Extract the [X, Y] coordinate from the center of the cell holding the provided text.  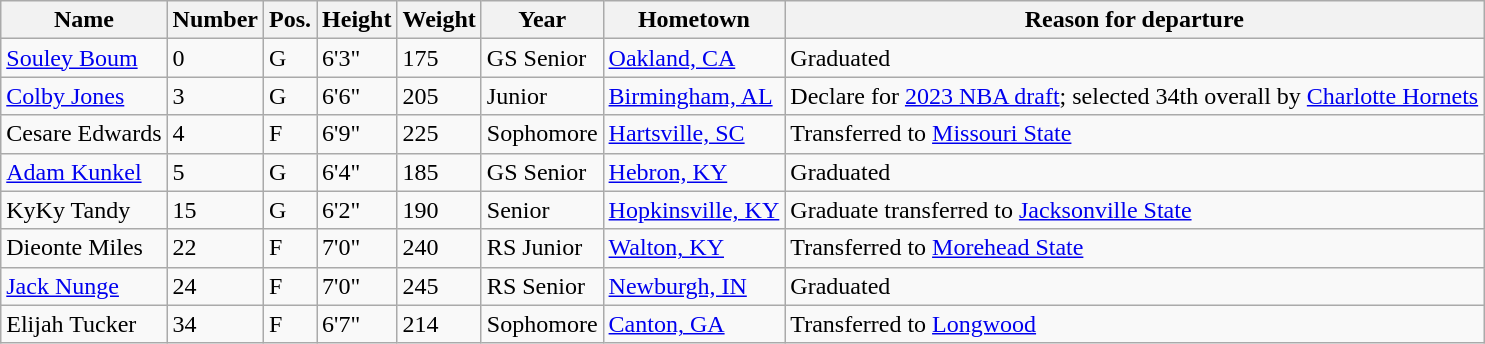
34 [215, 324]
Weight [439, 20]
Reason for departure [1134, 20]
Adam Kunkel [84, 172]
214 [439, 324]
3 [215, 96]
Colby Jones [84, 96]
185 [439, 172]
Pos. [290, 20]
Hebron, KY [694, 172]
6'4" [357, 172]
Cesare Edwards [84, 134]
205 [439, 96]
Canton, GA [694, 324]
Birmingham, AL [694, 96]
24 [215, 286]
Jack Nunge [84, 286]
KyKy Tandy [84, 210]
22 [215, 248]
Declare for 2023 NBA draft; selected 34th overall by Charlotte Hornets [1134, 96]
5 [215, 172]
Year [542, 20]
Transferred to Morehead State [1134, 248]
Newburgh, IN [694, 286]
Junior [542, 96]
Transferred to Longwood [1134, 324]
190 [439, 210]
Graduate transferred to Jacksonville State [1134, 210]
Souley Boum [84, 58]
Hometown [694, 20]
Dieonte Miles [84, 248]
15 [215, 210]
RS Junior [542, 248]
Elijah Tucker [84, 324]
6'2" [357, 210]
Hartsville, SC [694, 134]
0 [215, 58]
Oakland, CA [694, 58]
Senior [542, 210]
Number [215, 20]
Transferred to Missouri State [1134, 134]
6'6" [357, 96]
240 [439, 248]
6'7" [357, 324]
Height [357, 20]
225 [439, 134]
RS Senior [542, 286]
Walton, KY [694, 248]
6'3" [357, 58]
Name [84, 20]
Hopkinsville, KY [694, 210]
4 [215, 134]
6'9" [357, 134]
245 [439, 286]
175 [439, 58]
